Scan for the cell matching the given text and deliver its [X, Y] coordinate at center. 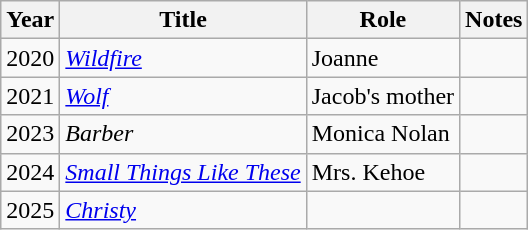
Small Things Like These [183, 172]
2020 [30, 58]
2024 [30, 172]
Title [183, 20]
Notes [494, 20]
Wildfire [183, 58]
Jacob's mother [382, 96]
Barber [183, 134]
Christy [183, 210]
Wolf [183, 96]
2025 [30, 210]
2021 [30, 96]
Joanne [382, 58]
2023 [30, 134]
Role [382, 20]
Mrs. Kehoe [382, 172]
Monica Nolan [382, 134]
Year [30, 20]
